Capture the cell that displays the provided text and extract its [X, Y] central coordinate. 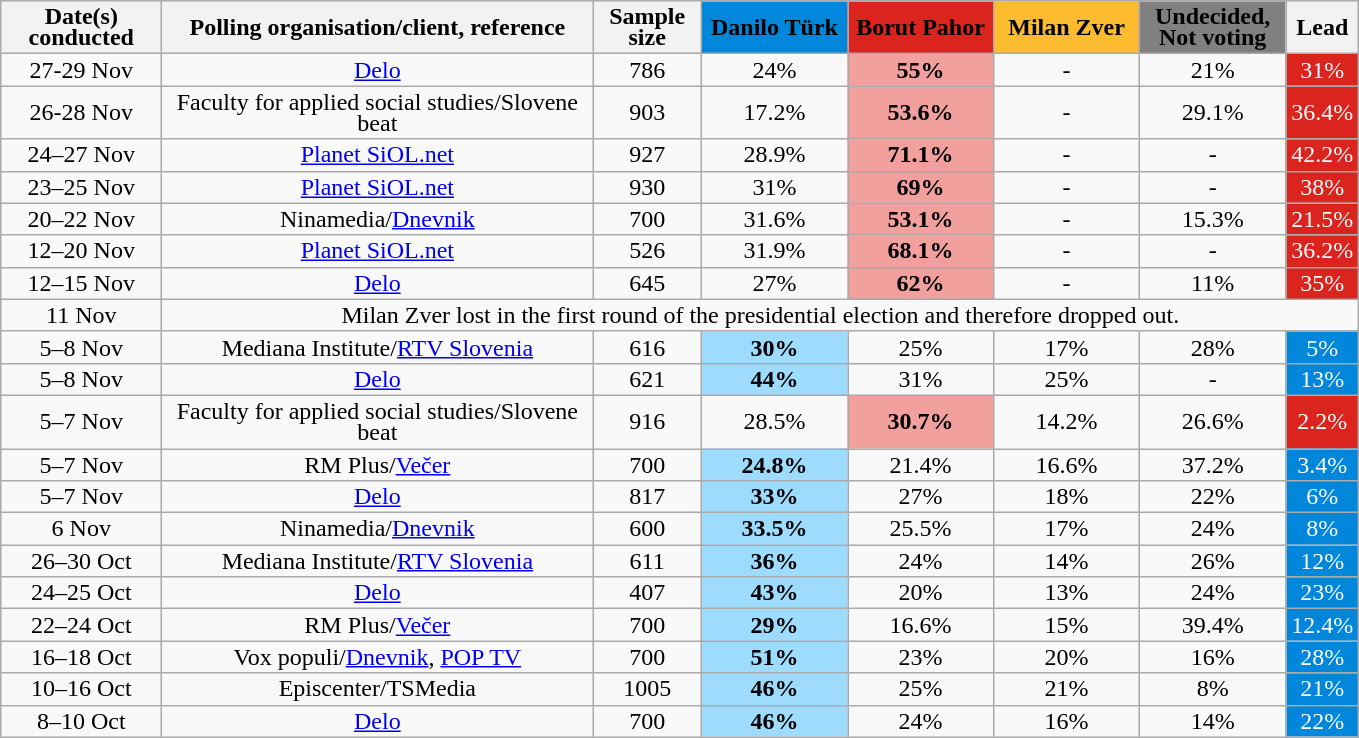
25.5% [921, 529]
28.5% [774, 422]
53.1% [921, 219]
621 [648, 379]
26-28 Nov [82, 112]
24–25 Oct [82, 593]
26–30 Oct [82, 561]
817 [648, 497]
Sample size [648, 28]
30.7% [921, 422]
Danilo Türk [774, 28]
42.2% [1322, 155]
6 Nov [82, 529]
38% [1322, 187]
Milan Zver lost in the first round of the presidential election and therefore dropped out. [760, 315]
44% [774, 379]
55% [921, 70]
21.5% [1322, 219]
12.4% [1322, 625]
407 [648, 593]
Polling organisation/client, reference [378, 28]
43% [774, 593]
600 [648, 529]
12–15 Nov [82, 283]
11% [1213, 283]
Date(s)conducted [82, 28]
611 [648, 561]
8–10 Oct [82, 721]
22–24 Oct [82, 625]
18% [1067, 497]
30% [774, 347]
28.9% [774, 155]
10–16 Oct [82, 689]
31.9% [774, 251]
616 [648, 347]
5% [1322, 347]
1005 [648, 689]
51% [774, 657]
36.4% [1322, 112]
916 [648, 422]
Borut Pahor [921, 28]
16–18 Oct [82, 657]
Undecided, Not voting [1213, 28]
11 Nov [82, 315]
930 [648, 187]
35% [1322, 283]
68.1% [921, 251]
26% [1213, 561]
526 [648, 251]
6% [1322, 497]
33% [774, 497]
927 [648, 155]
3.4% [1322, 464]
69% [921, 187]
31.6% [774, 219]
26.6% [1213, 422]
23–25 Nov [82, 187]
24–27 Nov [82, 155]
15% [1067, 625]
Vox populi/Dnevnik, POP TV [378, 657]
37.2% [1213, 464]
903 [648, 112]
71.1% [921, 155]
20–22 Nov [82, 219]
36.2% [1322, 251]
2.2% [1322, 422]
17.2% [774, 112]
29.1% [1213, 112]
24.8% [774, 464]
12–20 Nov [82, 251]
21.4% [921, 464]
645 [648, 283]
36% [774, 561]
29% [774, 625]
14.2% [1067, 422]
786 [648, 70]
Lead [1322, 28]
Milan Zver [1067, 28]
33.5% [774, 529]
Episcenter/TSMedia [378, 689]
39.4% [1213, 625]
27-29 Nov [82, 70]
53.6% [921, 112]
12% [1322, 561]
62% [921, 283]
15.3% [1213, 219]
